Return [X, Y] of the center of cell containing provided text 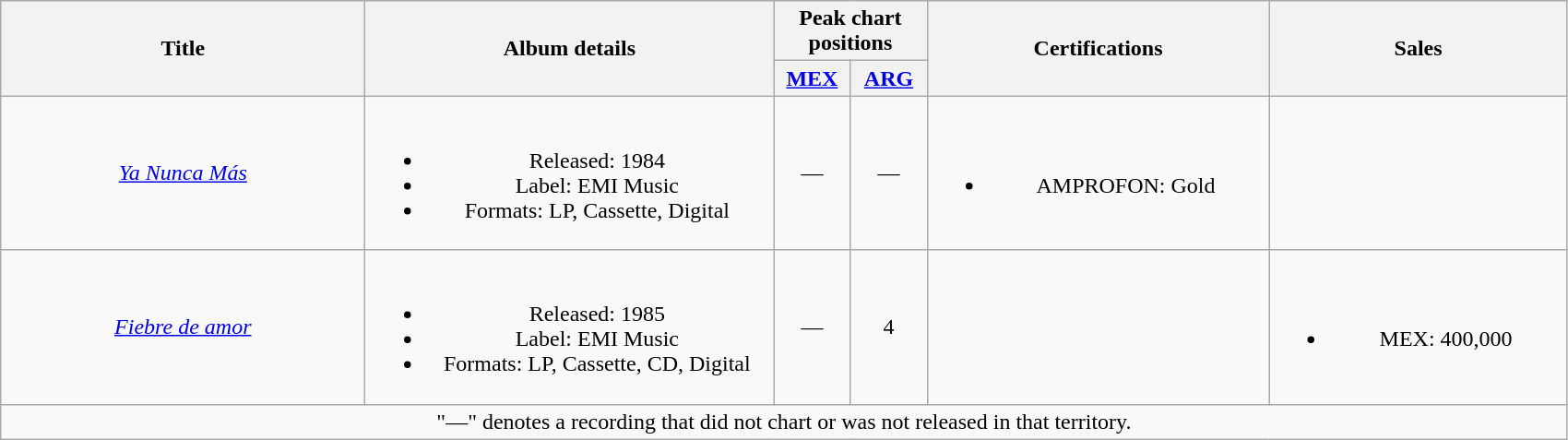
Released: 1985Label: EMI MusicFormats: LP, Cassette, CD, Digital [570, 327]
MEX [812, 78]
Certifications [1098, 48]
Fiebre de amor [183, 327]
Album details [570, 48]
4 [889, 327]
Ya Nunca Más [183, 173]
Peak chart positions [850, 31]
Released: 1984Label: EMI MusicFormats: LP, Cassette, Digital [570, 173]
MEX: 400,000 [1419, 327]
Sales [1419, 48]
Title [183, 48]
AMPROFON: Gold [1098, 173]
ARG [889, 78]
"—" denotes a recording that did not chart or was not released in that territory. [784, 422]
